Search for the cell housing the specified text and yield its (x, y) center coordinate. 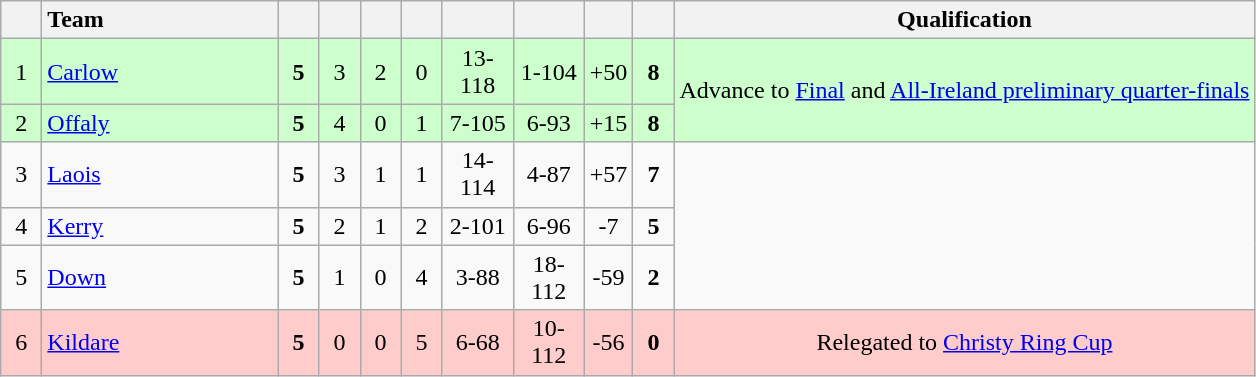
-56 (608, 342)
Laois (160, 174)
-59 (608, 278)
6-68 (478, 342)
Qualification (964, 20)
2-101 (478, 226)
Kildare (160, 342)
13-118 (478, 72)
Offaly (160, 123)
6-93 (548, 123)
3-88 (478, 278)
-7 (608, 226)
+15 (608, 123)
18-112 (548, 278)
14-114 (478, 174)
Relegated to Christy Ring Cup (964, 342)
+57 (608, 174)
1-104 (548, 72)
4-87 (548, 174)
Team (160, 20)
+50 (608, 72)
Down (160, 278)
10-112 (548, 342)
7-105 (478, 123)
Advance to Final and All-Ireland preliminary quarter-finals (964, 90)
Carlow (160, 72)
Kerry (160, 226)
7 (654, 174)
6-96 (548, 226)
6 (22, 342)
